Provide the [X, Y] coordinate of the cell's center where the given text is located.  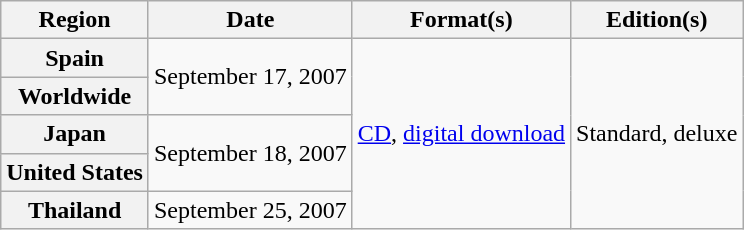
Date [250, 20]
Worldwide [75, 96]
Edition(s) [657, 20]
Format(s) [461, 20]
Spain [75, 58]
CD, digital download [461, 134]
September 17, 2007 [250, 77]
Standard, deluxe [657, 134]
Thailand [75, 210]
September 25, 2007 [250, 210]
September 18, 2007 [250, 153]
Japan [75, 134]
Region [75, 20]
United States [75, 172]
